Return the (x, y) coordinate for the center point of the cell that contains the specified text.  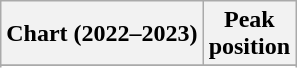
Peakposition (249, 34)
Chart (2022–2023) (102, 34)
